Search for the cell housing the specified text and yield its [x, y] center coordinate. 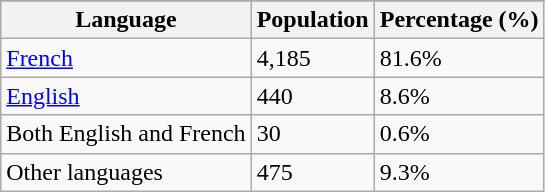
30 [312, 134]
Language [126, 20]
Percentage (%) [459, 20]
English [126, 96]
9.3% [459, 172]
475 [312, 172]
440 [312, 96]
Other languages [126, 172]
4,185 [312, 58]
0.6% [459, 134]
81.6% [459, 58]
Both English and French [126, 134]
French [126, 58]
8.6% [459, 96]
Population [312, 20]
